Detect which cell encompasses the target text, then output its (x, y) center coordinate. 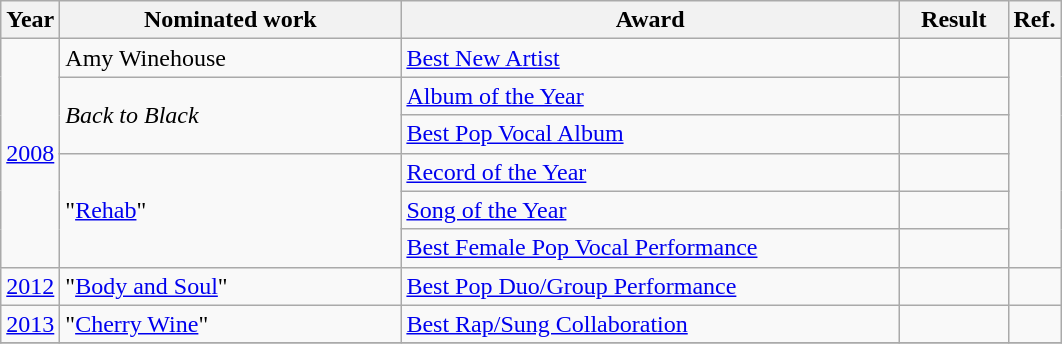
Award (650, 20)
"Rehab" (230, 210)
Best Female Pop Vocal Performance (650, 248)
2012 (30, 286)
Best New Artist (650, 58)
Nominated work (230, 20)
Year (30, 20)
"Body and Soul" (230, 286)
Best Pop Duo/Group Performance (650, 286)
Song of the Year (650, 210)
2008 (30, 153)
Ref. (1034, 20)
Back to Black (230, 115)
Amy Winehouse (230, 58)
Record of the Year (650, 172)
2013 (30, 324)
Best Rap/Sung Collaboration (650, 324)
"Cherry Wine" (230, 324)
Album of the Year (650, 96)
Best Pop Vocal Album (650, 134)
Result (954, 20)
